Capture the cell that displays the provided text and extract its [X, Y] central coordinate. 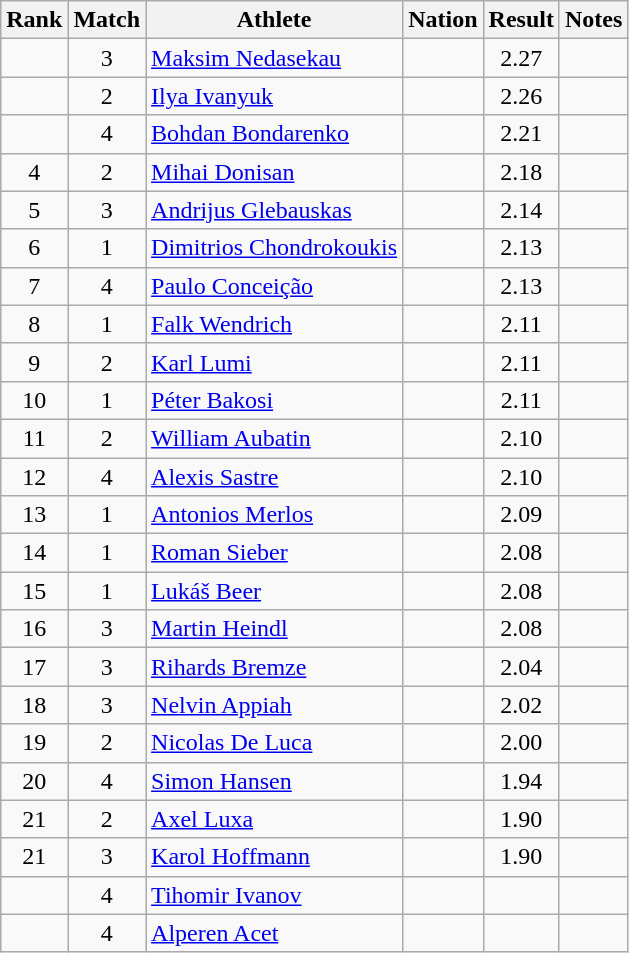
9 [34, 362]
Karl Lumi [274, 362]
14 [34, 553]
2.18 [521, 172]
Alperen Acet [274, 933]
2.27 [521, 58]
17 [34, 667]
6 [34, 248]
Match [107, 20]
Rihards Bremze [274, 667]
Andrijus Glebauskas [274, 210]
2.21 [521, 134]
8 [34, 324]
Mihai Donisan [274, 172]
12 [34, 477]
1.94 [521, 781]
2.09 [521, 515]
20 [34, 781]
5 [34, 210]
Rank [34, 20]
2.02 [521, 705]
16 [34, 629]
Antonios Merlos [274, 515]
Simon Hansen [274, 781]
2.04 [521, 667]
Nelvin Appiah [274, 705]
18 [34, 705]
Maksim Nedasekau [274, 58]
19 [34, 743]
Nation [443, 20]
Lukáš Beer [274, 591]
11 [34, 438]
Notes [593, 20]
Dimitrios Chondrokoukis [274, 248]
10 [34, 400]
Roman Sieber [274, 553]
Result [521, 20]
Martin Heindl [274, 629]
2.26 [521, 96]
15 [34, 591]
Athlete [274, 20]
2.14 [521, 210]
Tihomir Ivanov [274, 895]
Péter Bakosi [274, 400]
2.00 [521, 743]
Ilya Ivanyuk [274, 96]
Alexis Sastre [274, 477]
Paulo Conceição [274, 286]
Bohdan Bondarenko [274, 134]
Nicolas De Luca [274, 743]
13 [34, 515]
Axel Luxa [274, 819]
7 [34, 286]
Falk Wendrich [274, 324]
William Aubatin [274, 438]
Karol Hoffmann [274, 857]
